Detect which cell encompasses the target text, then output its [X, Y] center coordinate. 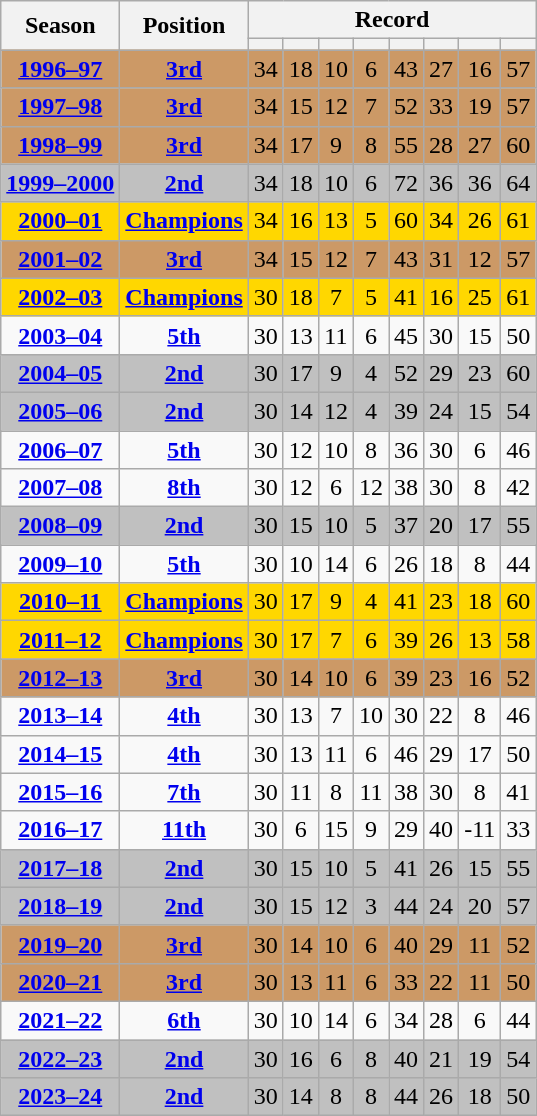
1997–98 [60, 107]
2004–05 [60, 373]
58 [518, 640]
31 [442, 259]
2007–08 [60, 488]
1998–99 [60, 145]
1996–97 [60, 69]
2014–15 [60, 754]
2013–14 [60, 716]
45 [406, 335]
2003–04 [60, 335]
64 [518, 183]
-11 [480, 830]
37 [406, 526]
72 [406, 183]
2020–21 [60, 982]
6th [184, 1020]
Season [60, 26]
21 [442, 1059]
8th [184, 488]
2012–13 [60, 678]
2011–12 [60, 640]
42 [518, 488]
2016–17 [60, 830]
2021–22 [60, 1020]
Record [392, 20]
2015–16 [60, 792]
2000–01 [60, 221]
2018–19 [60, 906]
2001–02 [60, 259]
2023–24 [60, 1097]
2010–11 [60, 602]
2017–18 [60, 868]
2006–07 [60, 449]
7th [184, 792]
2005–06 [60, 411]
25 [480, 297]
3 [370, 906]
2019–20 [60, 944]
11th [184, 830]
2008–09 [60, 526]
2009–10 [60, 564]
1999–2000 [60, 183]
Position [184, 26]
2002–03 [60, 297]
2022–23 [60, 1059]
